Capture the cell that displays the provided text and extract its (x, y) central coordinate. 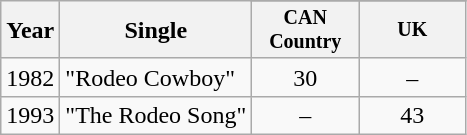
Year (30, 30)
UK (412, 30)
Single (156, 30)
1993 (30, 115)
"The Rodeo Song" (156, 115)
43 (412, 115)
1982 (30, 77)
CAN Country (306, 30)
30 (306, 77)
"Rodeo Cowboy" (156, 77)
